Provide the (X, Y) coordinate of the cell's center where the given text is located.  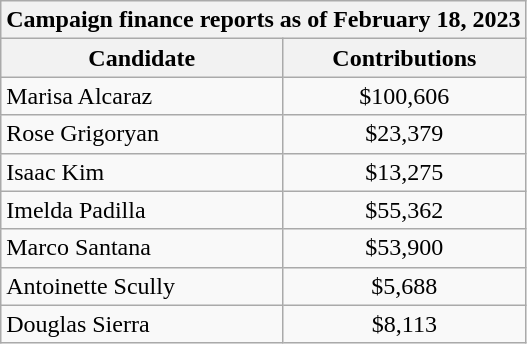
Candidate (142, 58)
Isaac Kim (142, 172)
Imelda Padilla (142, 210)
$23,379 (404, 134)
Rose Grigoryan (142, 134)
$5,688 (404, 286)
Marisa Alcaraz (142, 96)
Antoinette Scully (142, 286)
$100,606 (404, 96)
Marco Santana (142, 248)
$55,362 (404, 210)
Contributions (404, 58)
Douglas Sierra (142, 324)
$13,275 (404, 172)
$53,900 (404, 248)
Campaign finance reports as of February 18, 2023 (264, 20)
$8,113 (404, 324)
